From the cell containing the given text, extract its center point as [x, y] coordinate. 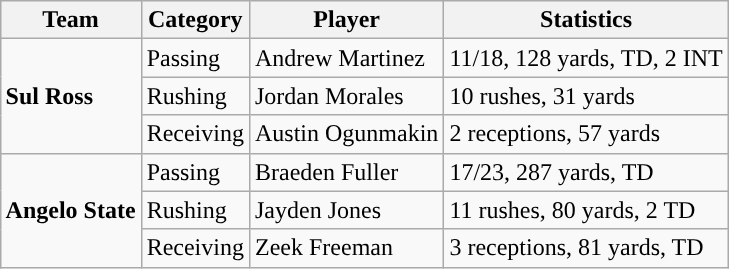
10 rushes, 31 yards [586, 96]
Jordan Morales [346, 96]
2 receptions, 57 yards [586, 134]
17/23, 287 yards, TD [586, 172]
Jayden Jones [346, 210]
Zeek Freeman [346, 248]
Angelo State [70, 210]
11 rushes, 80 yards, 2 TD [586, 210]
Statistics [586, 20]
Team [70, 20]
Sul Ross [70, 96]
3 receptions, 81 yards, TD [586, 248]
Category [195, 20]
Austin Ogunmakin [346, 134]
Player [346, 20]
Braeden Fuller [346, 172]
11/18, 128 yards, TD, 2 INT [586, 58]
Andrew Martinez [346, 58]
